Output the [x, y] coordinate of the center of the cell containing the given text.  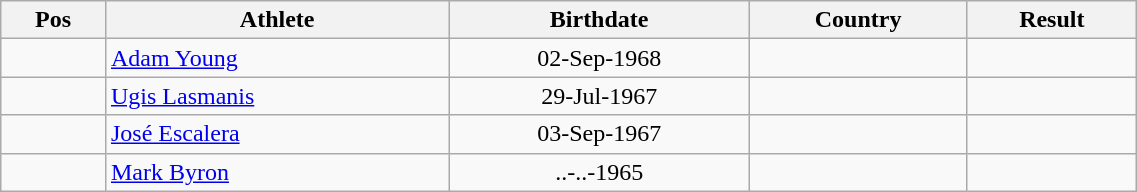
03-Sep-1967 [599, 134]
Result [1052, 20]
José Escalera [276, 134]
..-..-1965 [599, 172]
Ugis Lasmanis [276, 96]
Athlete [276, 20]
02-Sep-1968 [599, 58]
Pos [54, 20]
Country [858, 20]
Adam Young [276, 58]
Birthdate [599, 20]
29-Jul-1967 [599, 96]
Mark Byron [276, 172]
